Determine the [X, Y] coordinate at the center of the cell enclosing the given text.  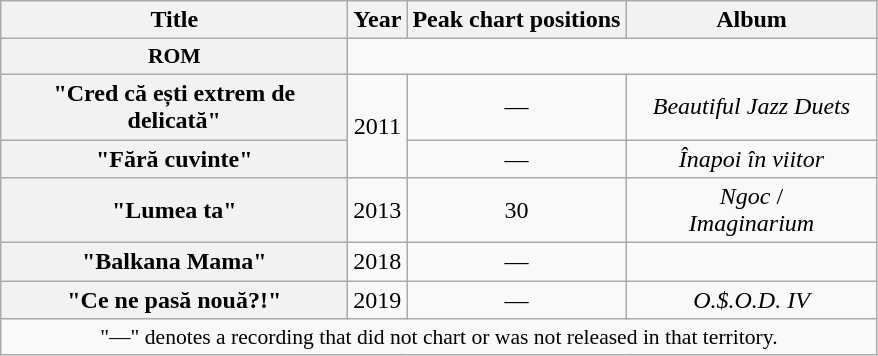
Înapoi în viitor [752, 159]
Year [378, 20]
Album [752, 20]
"Fără cuvinte" [174, 159]
"—" denotes a recording that did not chart or was not released in that territory. [439, 337]
2013 [378, 210]
Title [174, 20]
Ngoc /Imaginarium [752, 210]
Peak chart positions [516, 20]
Beautiful Jazz Duets [752, 106]
2019 [378, 300]
"Ce ne pasă nouă?!" [174, 300]
"Lumea ta" [174, 210]
2011 [378, 126]
"Cred că ești extrem de delicată" [174, 106]
30 [516, 210]
O.$.O.D. IV [752, 300]
2018 [378, 262]
ROM [174, 57]
"Balkana Mama" [174, 262]
